Identify which cell holds the provided text, then report its (x, y) central coordinate. 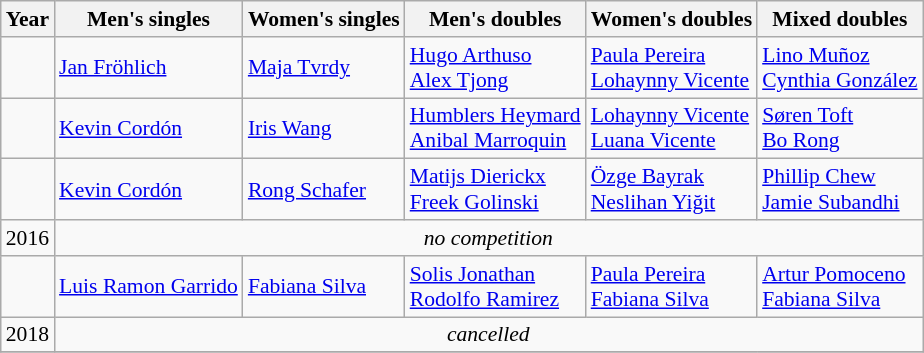
Iris Wang (324, 128)
Paula Pereira Lohaynny Vicente (672, 68)
Lohaynny Vicente Luana Vicente (672, 128)
Men's singles (148, 19)
Søren Toft Bo Rong (840, 128)
Özge Bayrak Neslihan Yiğit (672, 190)
Solis Jonathan Rodolfo Ramirez (496, 286)
cancelled (488, 335)
2018 (28, 335)
no competition (488, 238)
Matijs Dierickx Freek Golinski (496, 190)
Artur Pomoceno Fabiana Silva (840, 286)
Humblers Heymard Anibal Marroquin (496, 128)
2016 (28, 238)
Rong Schafer (324, 190)
Paula Pereira Fabiana Silva (672, 286)
Lino Muñoz Cynthia González (840, 68)
Fabiana Silva (324, 286)
Women's doubles (672, 19)
Women's singles (324, 19)
Jan Fröhlich (148, 68)
Mixed doubles (840, 19)
Year (28, 19)
Men's doubles (496, 19)
Phillip Chew Jamie Subandhi (840, 190)
Maja Tvrdy (324, 68)
Luis Ramon Garrido (148, 286)
Hugo Arthuso Alex Tjong (496, 68)
